Return (X, Y) of the center of cell containing provided text 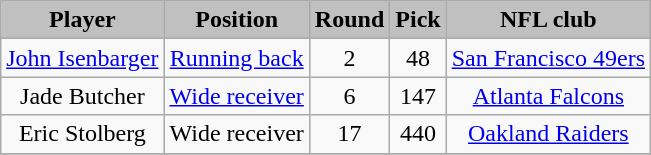
17 (349, 134)
John Isenbarger (82, 58)
Atlanta Falcons (548, 96)
Jade Butcher (82, 96)
147 (418, 96)
Oakland Raiders (548, 134)
Pick (418, 20)
San Francisco 49ers (548, 58)
Round (349, 20)
Position (236, 20)
Running back (236, 58)
NFL club (548, 20)
48 (418, 58)
6 (349, 96)
440 (418, 134)
Player (82, 20)
2 (349, 58)
Eric Stolberg (82, 134)
